Determine the (x, y) coordinate at the center of the cell enclosing the given text.  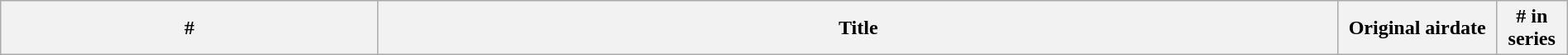
# in series (1532, 28)
# (190, 28)
Original airdate (1417, 28)
Title (858, 28)
